Return the [X, Y] coordinate for the center point of the cell that contains the specified text.  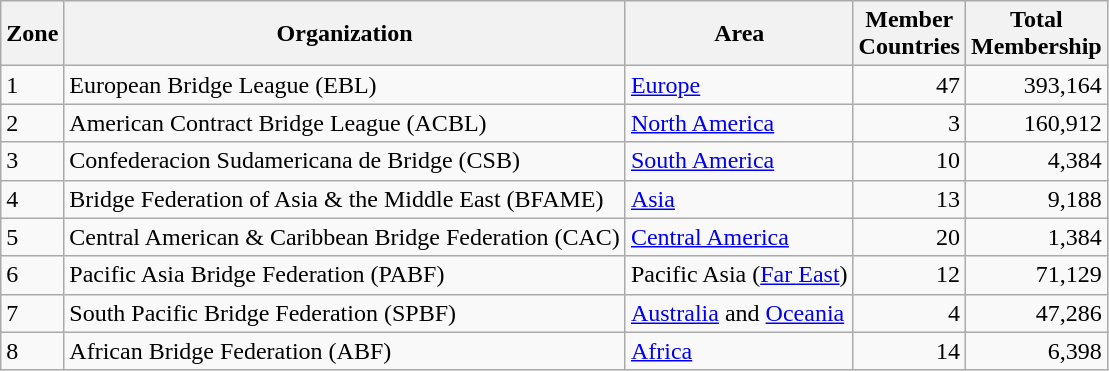
47,286 [1036, 313]
North America [739, 123]
Pacific Asia (Far East) [739, 275]
Pacific Asia Bridge Federation (PABF) [345, 275]
Zone [32, 34]
Central America [739, 237]
TotalMembership [1036, 34]
9,188 [1036, 199]
Organization [345, 34]
6,398 [1036, 351]
7 [32, 313]
South America [739, 161]
Europe [739, 85]
1 [32, 85]
1,384 [1036, 237]
5 [32, 237]
14 [909, 351]
71,129 [1036, 275]
Area [739, 34]
Australia and Oceania [739, 313]
13 [909, 199]
12 [909, 275]
MemberCountries [909, 34]
African Bridge Federation (ABF) [345, 351]
South Pacific Bridge Federation (SPBF) [345, 313]
Africa [739, 351]
8 [32, 351]
Central American & Caribbean Bridge Federation (CAC) [345, 237]
Bridge Federation of Asia & the Middle East (BFAME) [345, 199]
American Contract Bridge League (ACBL) [345, 123]
160,912 [1036, 123]
Asia [739, 199]
47 [909, 85]
2 [32, 123]
6 [32, 275]
European Bridge League (EBL) [345, 85]
20 [909, 237]
393,164 [1036, 85]
4,384 [1036, 161]
Confederacion Sudamericana de Bridge (CSB) [345, 161]
10 [909, 161]
